Provide the (x, y) coordinate of the cell's center where the given text is located.  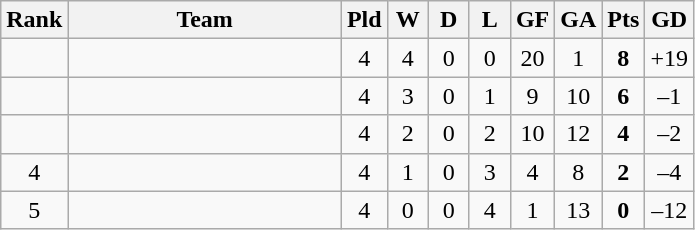
GF (532, 20)
6 (624, 96)
9 (532, 96)
D (448, 20)
GD (670, 20)
Pld (364, 20)
+19 (670, 58)
–1 (670, 96)
L (490, 20)
Pts (624, 20)
5 (34, 210)
–2 (670, 134)
Team (205, 20)
–4 (670, 172)
20 (532, 58)
12 (578, 134)
13 (578, 210)
Rank (34, 20)
–12 (670, 210)
GA (578, 20)
W (408, 20)
